Capture the cell that displays the provided text and extract its (X, Y) central coordinate. 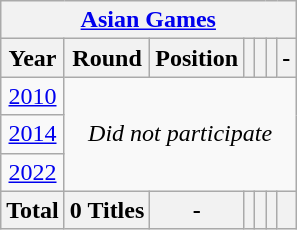
2010 (33, 96)
Year (33, 58)
Did not participate (180, 134)
Total (33, 210)
0 Titles (107, 210)
Round (107, 58)
2014 (33, 134)
2022 (33, 172)
Asian Games (148, 20)
Position (197, 58)
